Locate the cell with the specified text and output its (X, Y) center coordinate. 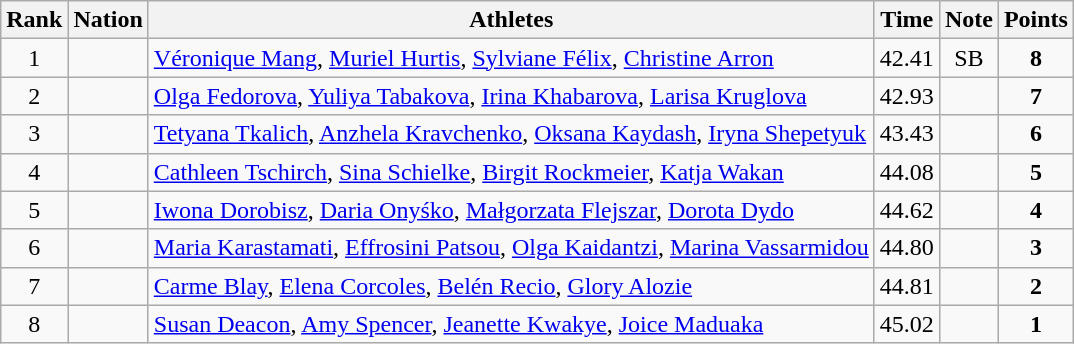
SB (968, 58)
43.43 (906, 134)
44.08 (906, 172)
Iwona Dorobisz, Daria Onyśko, Małgorzata Flejszar, Dorota Dydo (511, 210)
42.93 (906, 96)
Note (968, 20)
Olga Fedorova, Yuliya Tabakova, Irina Khabarova, Larisa Kruglova (511, 96)
44.62 (906, 210)
Susan Deacon, Amy Spencer, Jeanette Kwakye, Joice Maduaka (511, 324)
Carme Blay, Elena Corcoles, Belén Recio, Glory Alozie (511, 286)
42.41 (906, 58)
Rank (34, 20)
Véronique Mang, Muriel Hurtis, Sylviane Félix, Christine Arron (511, 58)
Nation (108, 20)
Cathleen Tschirch, Sina Schielke, Birgit Rockmeier, Katja Wakan (511, 172)
45.02 (906, 324)
Athletes (511, 20)
Time (906, 20)
Tetyana Tkalich, Anzhela Kravchenko, Oksana Kaydash, Iryna Shepetyuk (511, 134)
44.81 (906, 286)
Maria Karastamati, Effrosini Patsou, Olga Kaidantzi, Marina Vassarmidou (511, 248)
Points (1036, 20)
44.80 (906, 248)
